Provide the [X, Y] coordinate of the cell's center where the given text is located.  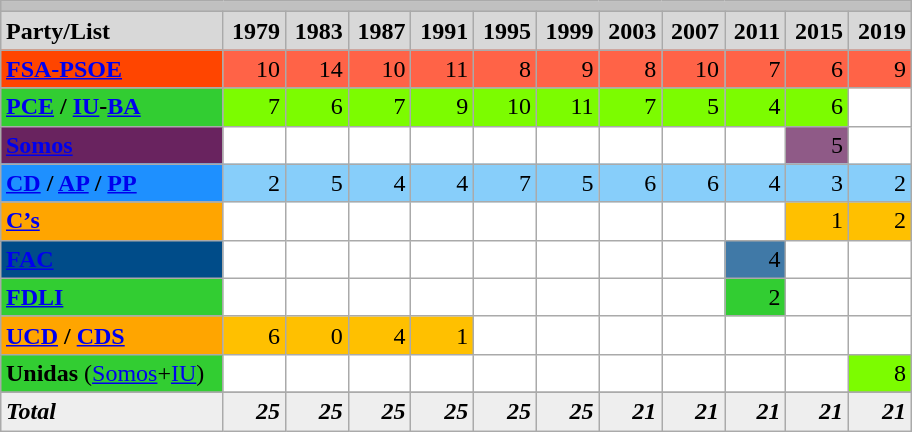
C’s [111, 221]
FDLI [111, 297]
Total [111, 411]
0 [318, 335]
14 [318, 69]
Party/List [111, 31]
1987 [380, 31]
PCE / IU-BA [111, 107]
2007 [694, 31]
1983 [318, 31]
FSA-PSOE [111, 69]
2003 [630, 31]
1979 [254, 31]
2011 [756, 31]
CD / AP / PP [111, 183]
1995 [506, 31]
FAC [111, 259]
1999 [568, 31]
2019 [880, 31]
Unidas (Somos+IU) [111, 373]
3 [818, 183]
2015 [818, 31]
UCD / CDS [111, 335]
1991 [442, 31]
Somos [111, 145]
